Return (x, y) of the center of cell containing provided text 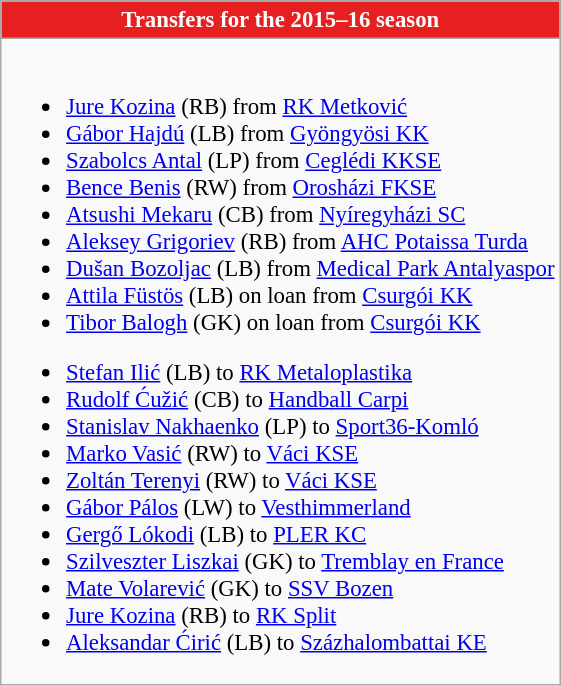
Transfers for the 2015–16 season (280, 20)
